Capture the cell that displays the provided text and extract its [x, y] central coordinate. 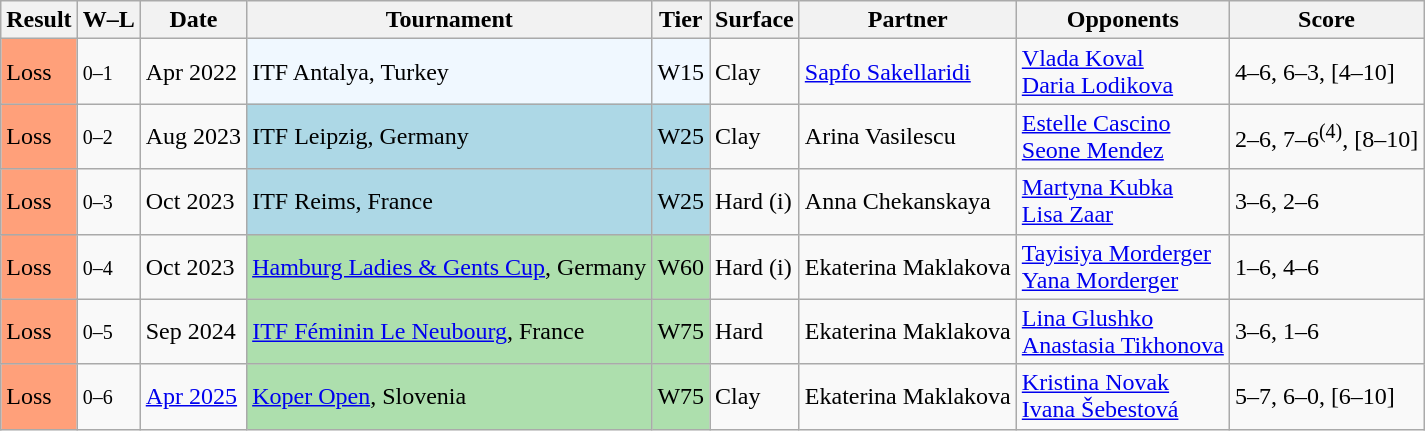
0–6 [108, 396]
Martyna Kubka Lisa Zaar [1122, 202]
ITF Féminin Le Neubourg, France [450, 332]
Sapfo Sakellaridi [908, 72]
Result [39, 20]
Sep 2024 [193, 332]
Hard [755, 332]
Anna Chekanskaya [908, 202]
Lina Glushko Anastasia Tikhonova [1122, 332]
Score [1326, 20]
Apr 2025 [193, 396]
5–7, 6–0, [6–10] [1326, 396]
4–6, 6–3, [4–10] [1326, 72]
Hamburg Ladies & Gents Cup, Germany [450, 266]
Surface [755, 20]
Koper Open, Slovenia [450, 396]
0–3 [108, 202]
Arina Vasilescu [908, 136]
Partner [908, 20]
Opponents [1122, 20]
3–6, 1–6 [1326, 332]
W–L [108, 20]
ITF Reims, France [450, 202]
W60 [681, 266]
Apr 2022 [193, 72]
Estelle Cascino Seone Mendez [1122, 136]
1–6, 4–6 [1326, 266]
2–6, 7–6(4), [8–10] [1326, 136]
3–6, 2–6 [1326, 202]
0–5 [108, 332]
ITF Leipzig, Germany [450, 136]
W15 [681, 72]
Vlada Koval Daria Lodikova [1122, 72]
Tier [681, 20]
Date [193, 20]
0–4 [108, 266]
Aug 2023 [193, 136]
0–2 [108, 136]
0–1 [108, 72]
Tournament [450, 20]
Kristina Novak Ivana Šebestová [1122, 396]
ITF Antalya, Turkey [450, 72]
Tayisiya Morderger Yana Morderger [1122, 266]
